Provide the [x, y] coordinate of the cell's center where the given text is located.  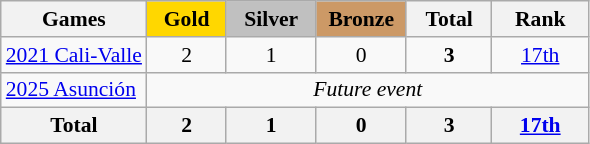
Silver [271, 19]
Future event [368, 90]
Rank [540, 19]
Games [74, 19]
Bronze [361, 19]
Gold [186, 19]
2021 Cali-Valle [74, 55]
2025 Asunción [74, 90]
